Pinpoint the cell where the given text exists, returning its [x, y] midpoint coordinate. 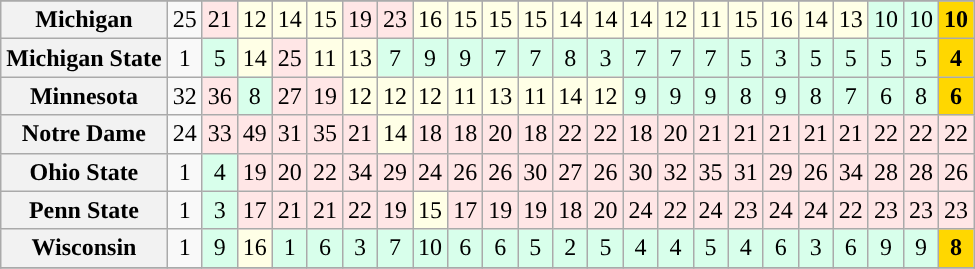
Penn State [84, 210]
Ohio State [84, 172]
2 [570, 248]
Minnesota [84, 96]
Wisconsin [84, 248]
Michigan State [84, 58]
36 [220, 96]
Notre Dame [84, 134]
33 [220, 134]
49 [254, 134]
Michigan [84, 20]
